Search for the cell housing the specified text and yield its (x, y) center coordinate. 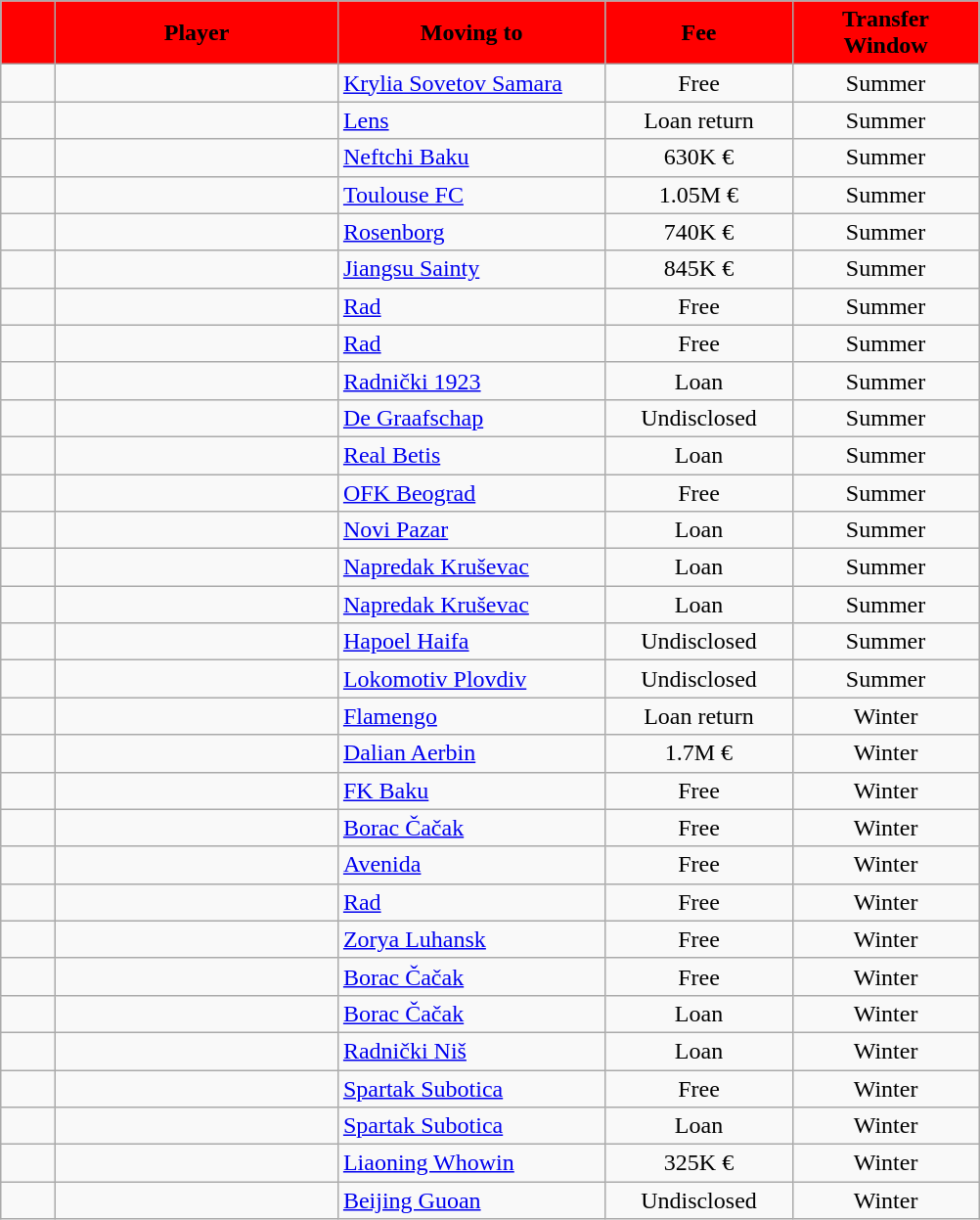
Radnički Niš (471, 1051)
Flamengo (471, 716)
Dalian Aerbin (471, 753)
1.05M € (698, 195)
Krylia Sovetov Samara (471, 83)
Player (198, 33)
1.7M € (698, 753)
FK Baku (471, 791)
Moving to (471, 33)
OFK Beograd (471, 492)
Liaoning Whowin (471, 1163)
Fee (698, 33)
Radnički 1923 (471, 381)
Neftchi Baku (471, 158)
630K € (698, 158)
325K € (698, 1163)
Rosenborg (471, 232)
Lokomotiv Plovdiv (471, 679)
740K € (698, 232)
Transfer Window (886, 33)
Real Betis (471, 455)
Zorya Luhansk (471, 939)
Novi Pazar (471, 530)
Lens (471, 120)
Toulouse FC (471, 195)
De Graafschap (471, 418)
Hapoel Haifa (471, 642)
845K € (698, 269)
Avenida (471, 865)
Jiangsu Sainty (471, 269)
Beijing Guoan (471, 1200)
